Scan for the cell matching the given text and deliver its (X, Y) coordinate at center. 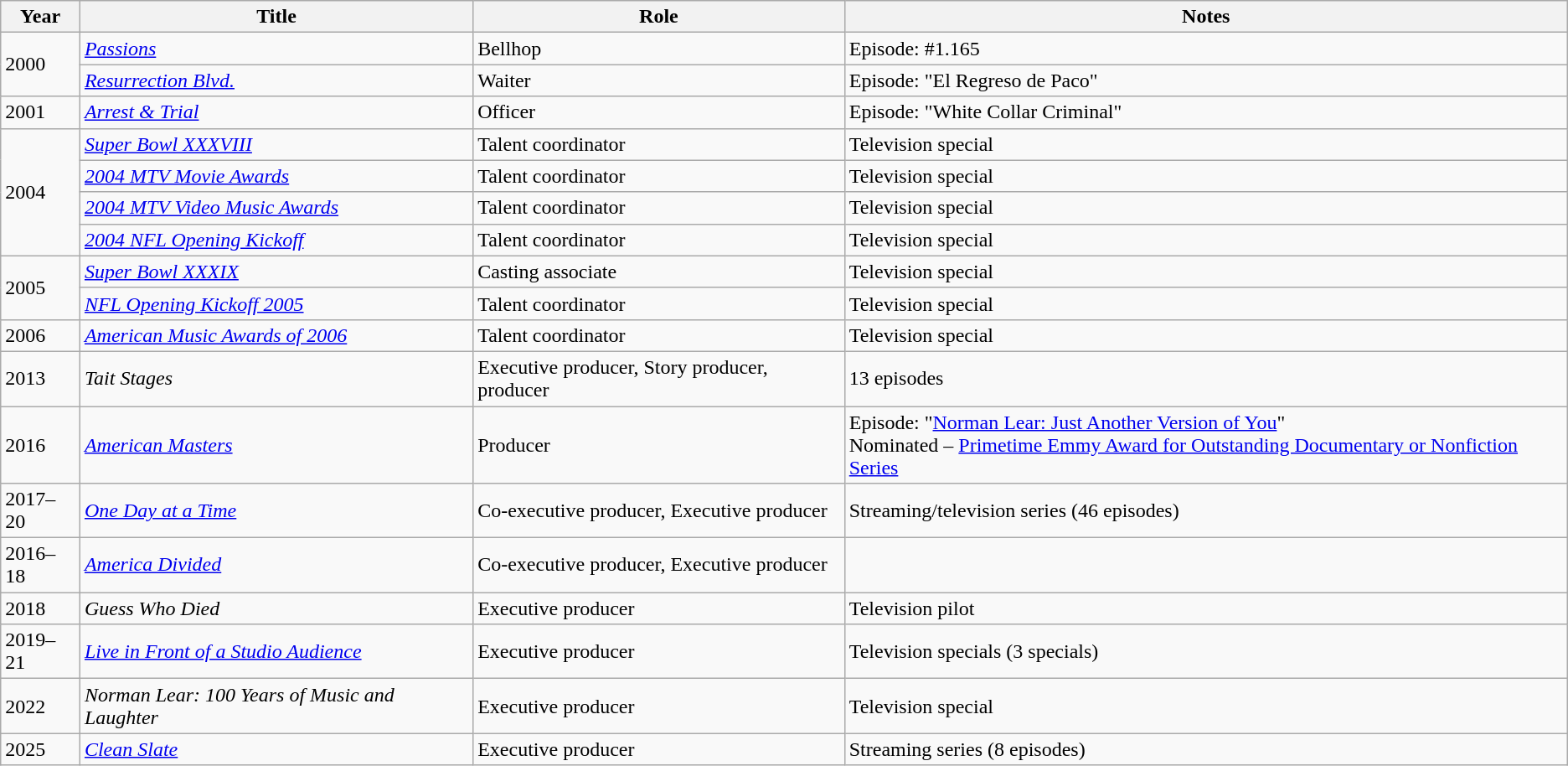
Executive producer, Story producer, producer (659, 379)
2004 MTV Video Music Awards (276, 208)
Guess Who Died (276, 608)
Casting associate (659, 272)
2000 (40, 65)
Super Bowl XXXIX (276, 272)
Clean Slate (276, 749)
Norman Lear: 100 Years of Music and Laughter (276, 706)
Episode: "Norman Lear: Just Another Version of You"Nominated – Primetime Emmy Award for Outstanding Documentary or Nonfiction Series (1206, 444)
Passions (276, 49)
2001 (40, 112)
13 episodes (1206, 379)
2025 (40, 749)
2018 (40, 608)
Tait Stages (276, 379)
American Music Awards of 2006 (276, 335)
2005 (40, 287)
Streaming series (8 episodes) (1206, 749)
2019–21 (40, 652)
2017–20 (40, 511)
Waiter (659, 80)
Live in Front of a Studio Audience (276, 652)
2006 (40, 335)
Title (276, 17)
Television specials (3 specials) (1206, 652)
Television pilot (1206, 608)
2016–18 (40, 565)
Super Bowl XXXVIII (276, 144)
2013 (40, 379)
America Divided (276, 565)
One Day at a Time (276, 511)
Resurrection Blvd. (276, 80)
NFL Opening Kickoff 2005 (276, 303)
Bellhop (659, 49)
2016 (40, 444)
Episode: "El Regreso de Paco" (1206, 80)
Arrest & Trial (276, 112)
American Masters (276, 444)
Episode: "White Collar Criminal" (1206, 112)
Notes (1206, 17)
Episode: #1.165 (1206, 49)
2004 MTV Movie Awards (276, 176)
2022 (40, 706)
Producer (659, 444)
2004 (40, 192)
2004 NFL Opening Kickoff (276, 240)
Officer (659, 112)
Role (659, 17)
Streaming/television series (46 episodes) (1206, 511)
Year (40, 17)
